Output the [x, y] coordinate of the center of the cell containing the given text.  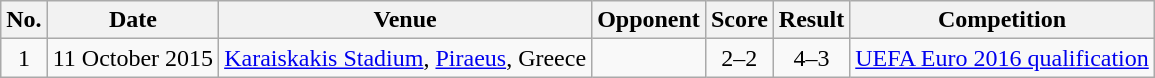
11 October 2015 [132, 58]
Opponent [649, 20]
1 [24, 58]
2–2 [739, 58]
No. [24, 20]
Karaiskakis Stadium, Piraeus, Greece [406, 58]
Venue [406, 20]
4–3 [811, 58]
Score [739, 20]
UEFA Euro 2016 qualification [1002, 58]
Date [132, 20]
Result [811, 20]
Competition [1002, 20]
